Determine the [X, Y] coordinate at the center of the cell enclosing the given text.  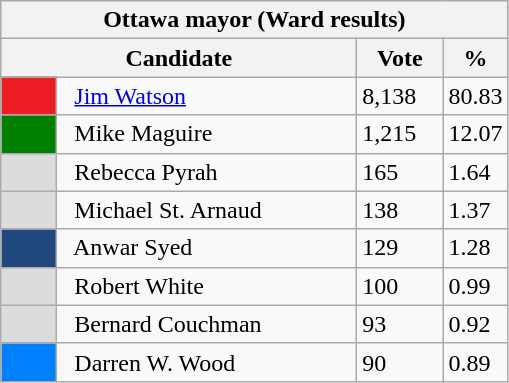
1.64 [476, 172]
Darren W. Wood [207, 362]
100 [400, 286]
Anwar Syed [207, 248]
165 [400, 172]
80.83 [476, 96]
Rebecca Pyrah [207, 172]
138 [400, 210]
Bernard Couchman [207, 324]
129 [400, 248]
Michael St. Arnaud [207, 210]
12.07 [476, 134]
Ottawa mayor (Ward results) [254, 20]
93 [400, 324]
Jim Watson [207, 96]
8,138 [400, 96]
0.92 [476, 324]
Vote [400, 58]
Candidate [179, 58]
1.37 [476, 210]
0.99 [476, 286]
0.89 [476, 362]
1,215 [400, 134]
Mike Maguire [207, 134]
% [476, 58]
90 [400, 362]
Robert White [207, 286]
1.28 [476, 248]
